Provide the [X, Y] coordinate of the cell's center where the given text is located.  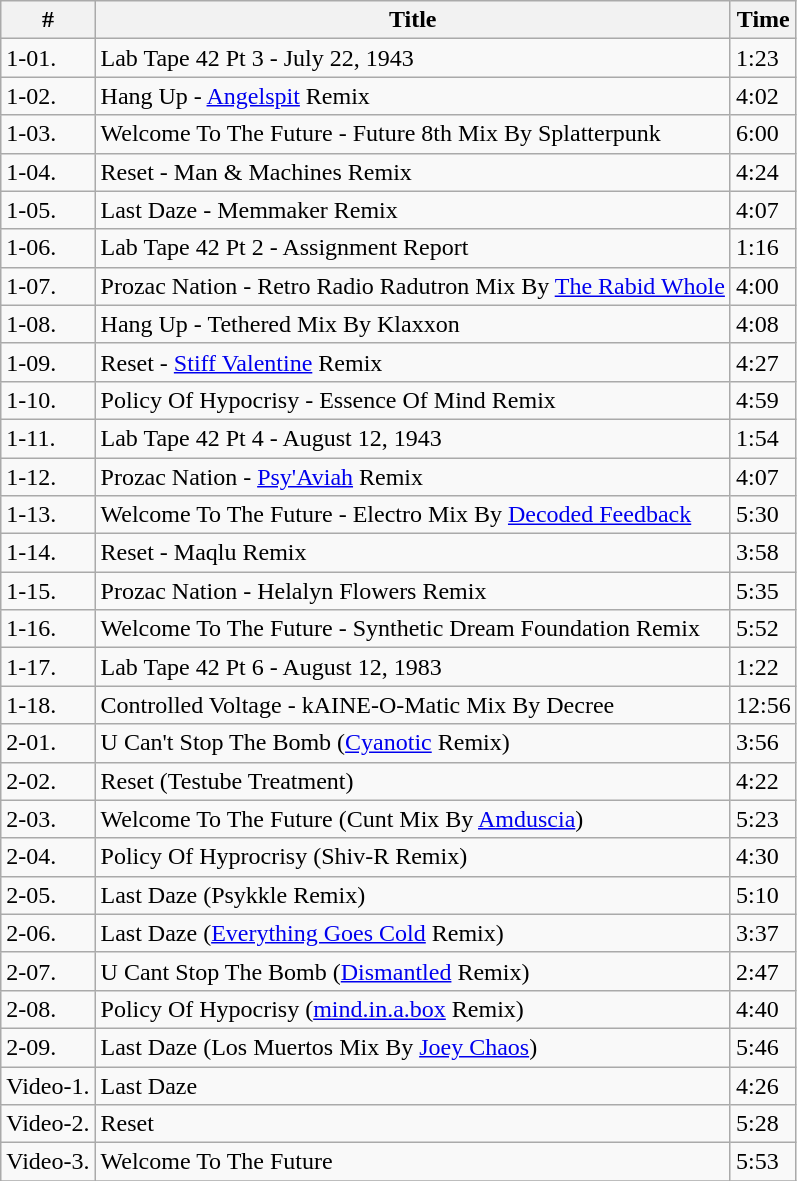
Lab Tape 42 Pt 3 - July 22, 1943 [412, 58]
5:30 [763, 515]
Welcome To The Future (Cunt Mix By Amduscia) [412, 819]
Reset - Maqlu Remix [412, 553]
1:22 [763, 667]
4:26 [763, 1085]
1-17. [48, 667]
U Can't Stop The Bomb (Cyanotic Remix) [412, 743]
4:40 [763, 1009]
1-13. [48, 515]
3:58 [763, 553]
1-18. [48, 705]
4:02 [763, 96]
5:10 [763, 895]
4:59 [763, 400]
2-08. [48, 1009]
2-09. [48, 1047]
Last Daze (Psykkle Remix) [412, 895]
Prozac Nation - Helalyn Flowers Remix [412, 591]
1-08. [48, 324]
Welcome To The Future - Future 8th Mix By Splatterpunk [412, 134]
Hang Up - Angelspit Remix [412, 96]
1-07. [48, 286]
1-11. [48, 438]
1-14. [48, 553]
1-15. [48, 591]
# [48, 20]
3:56 [763, 743]
5:53 [763, 1162]
5:35 [763, 591]
2-01. [48, 743]
Last Daze - Memmaker Remix [412, 210]
12:56 [763, 705]
Last Daze (Everything Goes Cold Remix) [412, 933]
Reset - Man & Machines Remix [412, 172]
1-02. [48, 96]
U Cant Stop The Bomb (Dismantled Remix) [412, 971]
Time [763, 20]
Title [412, 20]
5:28 [763, 1124]
Last Daze [412, 1085]
Hang Up - Tethered Mix By Klaxxon [412, 324]
Policy Of Hyprocrisy (Shiv-R Remix) [412, 857]
2:47 [763, 971]
6:00 [763, 134]
Video-1. [48, 1085]
Lab Tape 42 Pt 2 - Assignment Report [412, 248]
2-03. [48, 819]
Policy Of Hypocrisy (mind.in.a.box Remix) [412, 1009]
1:54 [763, 438]
4:22 [763, 781]
4:27 [763, 362]
4:08 [763, 324]
1-06. [48, 248]
1-10. [48, 400]
Controlled Voltage - kAINE-O-Matic Mix By Decree [412, 705]
1-16. [48, 629]
Welcome To The Future - Electro Mix By Decoded Feedback [412, 515]
2-05. [48, 895]
5:52 [763, 629]
4:30 [763, 857]
1-01. [48, 58]
1-09. [48, 362]
Prozac Nation - Retro Radio Radutron Mix By The Rabid Whole [412, 286]
Last Daze (Los Muertos Mix By Joey Chaos) [412, 1047]
2-04. [48, 857]
1:23 [763, 58]
1-03. [48, 134]
Video-2. [48, 1124]
Policy Of Hypocrisy - Essence Of Mind Remix [412, 400]
2-07. [48, 971]
5:23 [763, 819]
4:24 [763, 172]
4:00 [763, 286]
Reset - Stiff Valentine Remix [412, 362]
3:37 [763, 933]
2-06. [48, 933]
2-02. [48, 781]
Reset [412, 1124]
Prozac Nation - Psy'Aviah Remix [412, 477]
1-04. [48, 172]
Lab Tape 42 Pt 6 - August 12, 1983 [412, 667]
Welcome To The Future [412, 1162]
1:16 [763, 248]
Reset (Testube Treatment) [412, 781]
1-12. [48, 477]
Welcome To The Future - Synthetic Dream Foundation Remix [412, 629]
5:46 [763, 1047]
Lab Tape 42 Pt 4 - August 12, 1943 [412, 438]
Video-3. [48, 1162]
1-05. [48, 210]
